From the cell containing the given text, extract its center point as (x, y) coordinate. 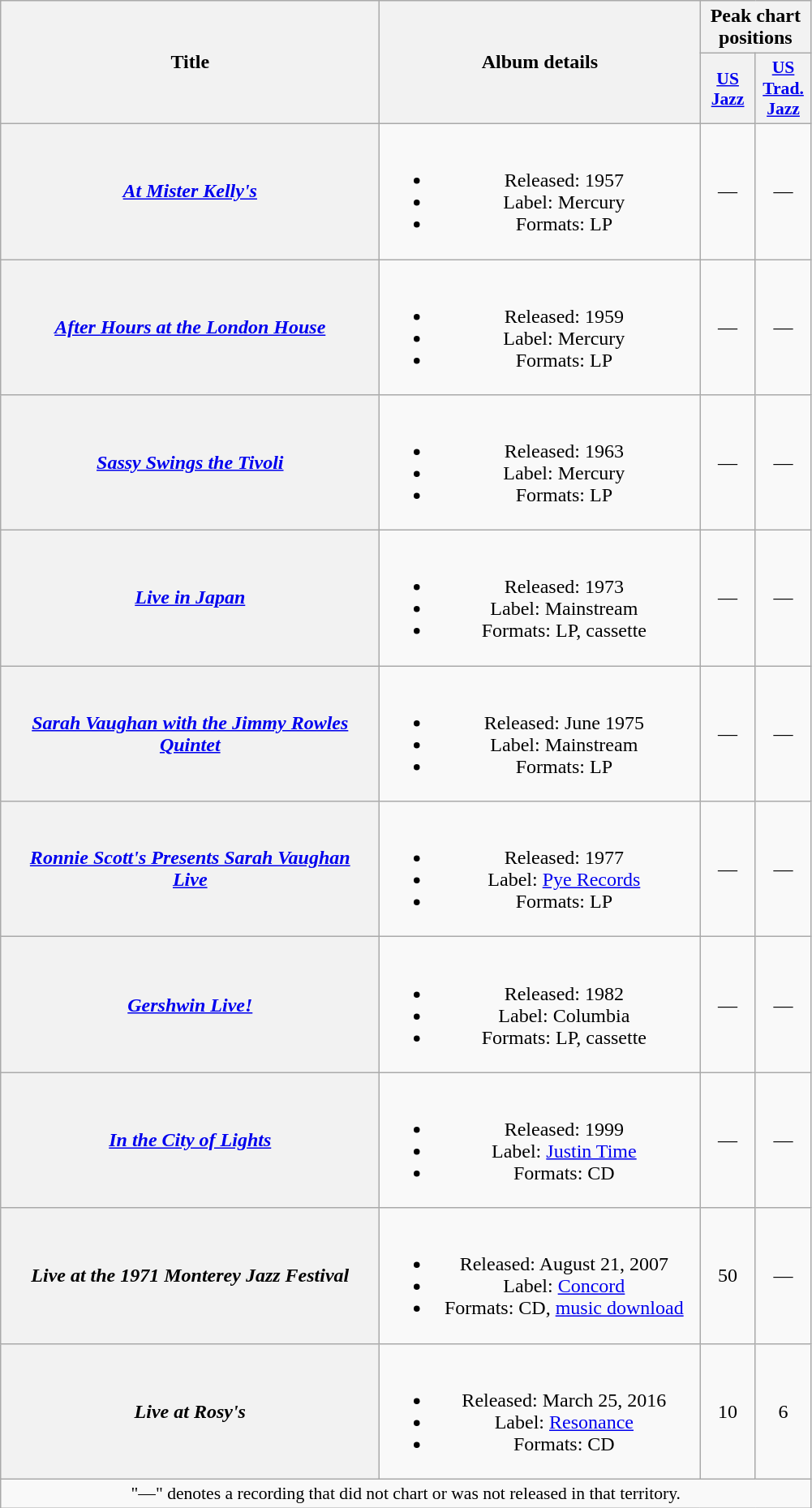
Released: 1977Label: Pye RecordsFormats: LP (540, 870)
10 (728, 1411)
Sassy Swings the Tivoli (190, 462)
Title (190, 62)
Released: 1973Label: MainstreamFormats: LP, cassette (540, 599)
USTrad.Jazz (783, 89)
Released: 1999Label: Justin TimeFormats: CD (540, 1141)
Ronnie Scott's Presents Sarah VaughanLive (190, 870)
Live in Japan (190, 599)
Released: 1982Label: ColumbiaFormats: LP, cassette (540, 1004)
Released: March 25, 2016Label: ResonanceFormats: CD (540, 1411)
"—" denotes a recording that did not chart or was not released in that territory. (406, 1493)
At Mister Kelly's (190, 191)
50 (728, 1275)
Peak chartpositions (756, 28)
Live at Rosy's (190, 1411)
Released: 1963Label: MercuryFormats: LP (540, 462)
6 (783, 1411)
Released: 1959Label: MercuryFormats: LP (540, 328)
Gershwin Live! (190, 1004)
Released: August 21, 2007Label: ConcordFormats: CD, music download (540, 1275)
After Hours at the London House (190, 328)
Released: June 1975Label: MainstreamFormats: LP (540, 733)
USJazz (728, 89)
Live at the 1971 Monterey Jazz Festival (190, 1275)
Released: 1957Label: MercuryFormats: LP (540, 191)
In the City of Lights (190, 1141)
Album details (540, 62)
Sarah Vaughan with the Jimmy RowlesQuintet (190, 733)
